Extract the [X, Y] coordinate from the center of the cell holding the provided text.  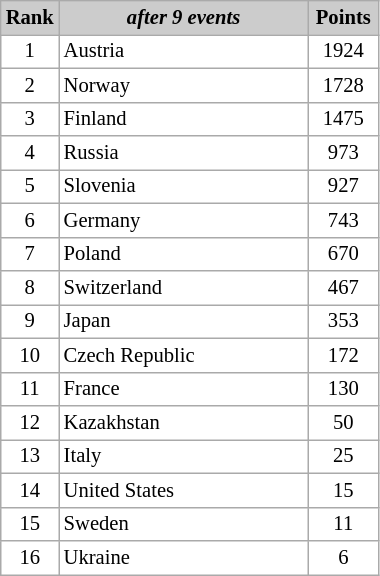
3 [30, 119]
Japan [184, 321]
130 [343, 389]
10 [30, 355]
7 [30, 254]
14 [30, 490]
Points [343, 17]
4 [30, 153]
Czech Republic [184, 355]
50 [343, 423]
Norway [184, 85]
Germany [184, 220]
670 [343, 254]
Poland [184, 254]
Russia [184, 153]
1 [30, 51]
Sweden [184, 524]
1728 [343, 85]
after 9 events [184, 17]
United States [184, 490]
172 [343, 355]
Italy [184, 456]
Austria [184, 51]
927 [343, 186]
467 [343, 287]
5 [30, 186]
1924 [343, 51]
Kazakhstan [184, 423]
353 [343, 321]
2 [30, 85]
9 [30, 321]
Slovenia [184, 186]
8 [30, 287]
16 [30, 557]
Ukraine [184, 557]
743 [343, 220]
25 [343, 456]
France [184, 389]
1475 [343, 119]
973 [343, 153]
Rank [30, 17]
13 [30, 456]
Switzerland [184, 287]
Finland [184, 119]
12 [30, 423]
